From the cell containing the given text, extract its center point as (X, Y) coordinate. 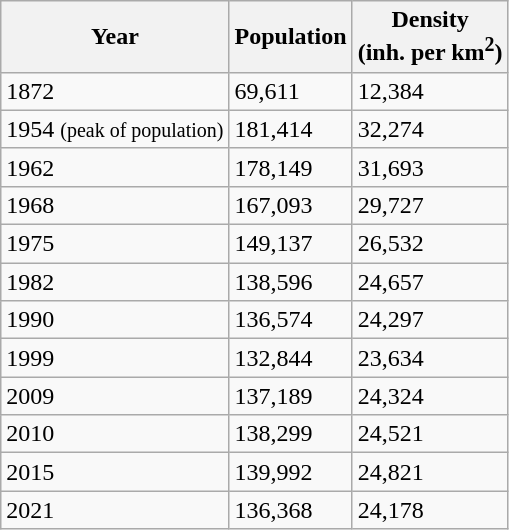
1990 (115, 320)
24,324 (430, 396)
32,274 (430, 129)
12,384 (430, 91)
132,844 (290, 358)
178,149 (290, 167)
24,821 (430, 472)
1999 (115, 358)
29,727 (430, 205)
2021 (115, 510)
24,178 (430, 510)
Density(inh. per km2) (430, 37)
31,693 (430, 167)
138,299 (290, 434)
24,657 (430, 282)
24,297 (430, 320)
1982 (115, 282)
136,368 (290, 510)
1962 (115, 167)
167,093 (290, 205)
139,992 (290, 472)
Population (290, 37)
69,611 (290, 91)
Year (115, 37)
2015 (115, 472)
1872 (115, 91)
138,596 (290, 282)
137,189 (290, 396)
136,574 (290, 320)
181,414 (290, 129)
23,634 (430, 358)
2009 (115, 396)
2010 (115, 434)
149,137 (290, 244)
1975 (115, 244)
1954 (peak of population) (115, 129)
24,521 (430, 434)
26,532 (430, 244)
1968 (115, 205)
